Return the [x, y] coordinate for the center point of the cell that contains the specified text.  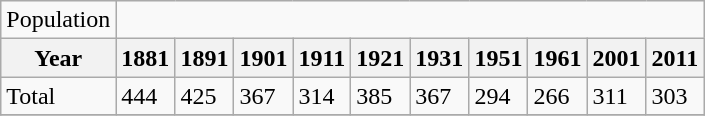
1951 [498, 58]
1901 [264, 58]
1961 [558, 58]
2001 [616, 58]
314 [322, 96]
Population [58, 20]
266 [558, 96]
385 [380, 96]
311 [616, 96]
444 [146, 96]
425 [204, 96]
Total [58, 96]
303 [675, 96]
1911 [322, 58]
2011 [675, 58]
1881 [146, 58]
294 [498, 96]
1921 [380, 58]
1931 [440, 58]
1891 [204, 58]
Year [58, 58]
